Find where the given text appears and provide that cell's center as (x, y) coordinate. 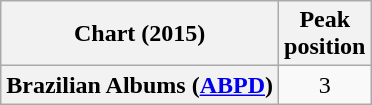
3 (325, 85)
Chart (2015) (140, 34)
Peak position (325, 34)
Brazilian Albums (ABPD) (140, 85)
